Extract the [x, y] coordinate from the center of the cell holding the provided text.  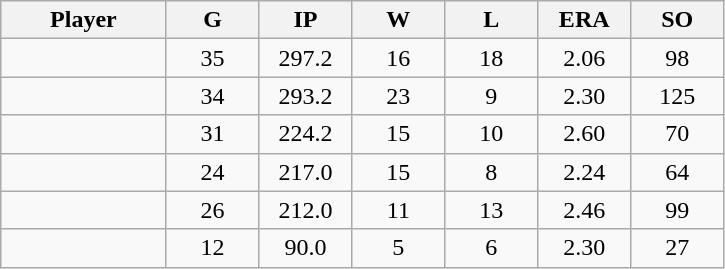
9 [492, 96]
24 [212, 172]
35 [212, 58]
11 [398, 210]
6 [492, 248]
2.60 [584, 134]
297.2 [306, 58]
98 [678, 58]
G [212, 20]
8 [492, 172]
W [398, 20]
99 [678, 210]
23 [398, 96]
10 [492, 134]
125 [678, 96]
L [492, 20]
26 [212, 210]
2.46 [584, 210]
212.0 [306, 210]
70 [678, 134]
2.06 [584, 58]
217.0 [306, 172]
Player [84, 20]
IP [306, 20]
27 [678, 248]
31 [212, 134]
SO [678, 20]
34 [212, 96]
224.2 [306, 134]
16 [398, 58]
293.2 [306, 96]
12 [212, 248]
90.0 [306, 248]
13 [492, 210]
ERA [584, 20]
64 [678, 172]
5 [398, 248]
2.24 [584, 172]
18 [492, 58]
